Search for the cell housing the specified text and yield its [x, y] center coordinate. 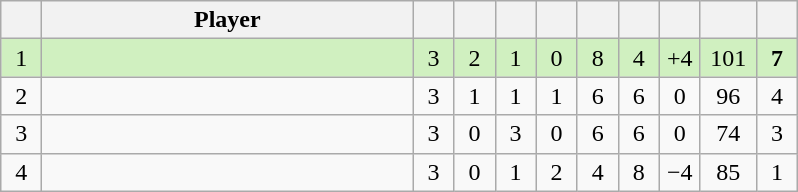
Player [228, 20]
96 [728, 96]
+4 [680, 58]
85 [728, 172]
74 [728, 134]
7 [776, 58]
−4 [680, 172]
101 [728, 58]
